For the text-containing cell, return its midpoint in (X, Y) coordinate format. 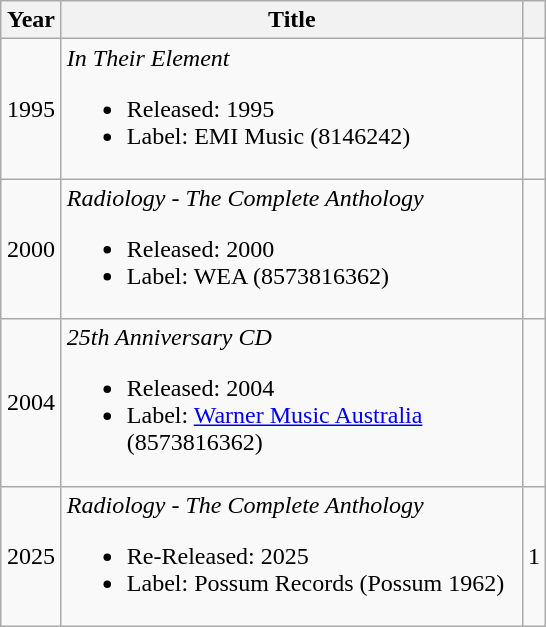
2004 (32, 402)
Radiology - The Complete AnthologyReleased: 2000Label: WEA (8573816362) (292, 249)
Radiology - The Complete AnthologyRe-Released: 2025Label: Possum Records (Possum 1962) (292, 556)
Title (292, 20)
In Their ElementReleased: 1995Label: EMI Music (8146242) (292, 109)
Year (32, 20)
25th Anniversary CDReleased: 2004Label: Warner Music Australia (8573816362) (292, 402)
1 (534, 556)
2000 (32, 249)
1995 (32, 109)
2025 (32, 556)
